For the text-containing cell, return its midpoint in (x, y) coordinate format. 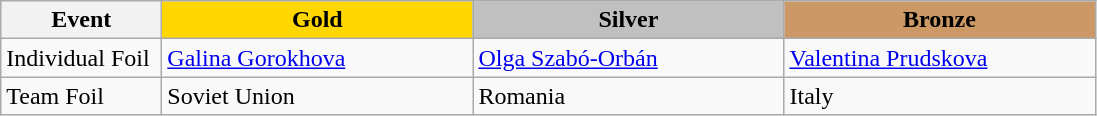
Gold (318, 20)
Italy (940, 96)
Silver (628, 20)
Soviet Union (318, 96)
Galina Gorokhova (318, 58)
Olga Szabó-Orbán (628, 58)
Event (82, 20)
Romania (628, 96)
Team Foil (82, 96)
Individual Foil (82, 58)
Bronze (940, 20)
Valentina Prudskova (940, 58)
